Output the (X, Y) coordinate of the center of the cell containing the given text.  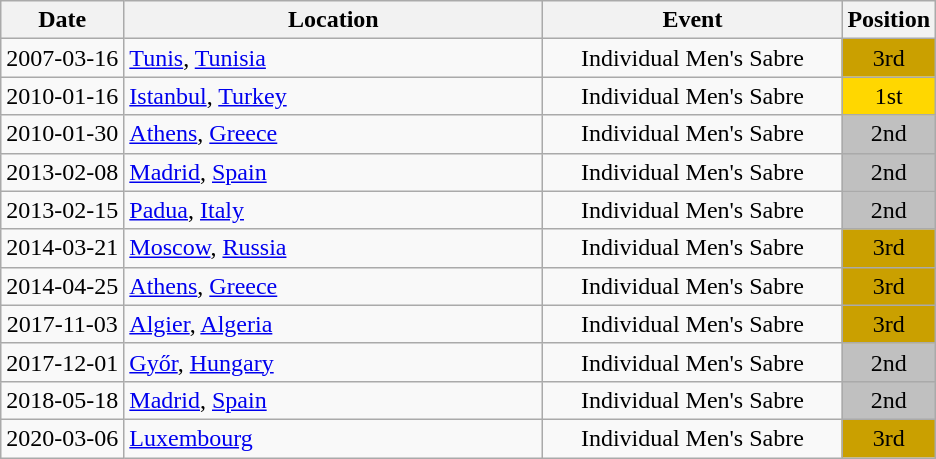
Event (692, 20)
Istanbul, Turkey (334, 96)
2013-02-08 (62, 172)
2014-03-21 (62, 248)
Tunis, Tunisia (334, 58)
Padua, Italy (334, 210)
2017-11-03 (62, 324)
2010-01-30 (62, 134)
Date (62, 20)
2020-03-06 (62, 438)
2017-12-01 (62, 362)
Győr, Hungary (334, 362)
Location (334, 20)
1st (889, 96)
2014-04-25 (62, 286)
2018-05-18 (62, 400)
Algier, Algeria (334, 324)
2013-02-15 (62, 210)
2007-03-16 (62, 58)
Moscow, Russia (334, 248)
2010-01-16 (62, 96)
Luxembourg (334, 438)
Position (889, 20)
